Locate the cell with the specified text and output its [x, y] center coordinate. 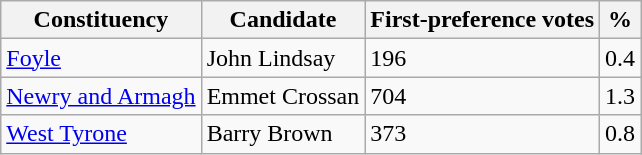
704 [482, 96]
Barry Brown [283, 134]
Constituency [101, 20]
Emmet Crossan [283, 96]
First-preference votes [482, 20]
West Tyrone [101, 134]
Candidate [283, 20]
373 [482, 134]
196 [482, 58]
Newry and Armagh [101, 96]
0.8 [620, 134]
% [620, 20]
0.4 [620, 58]
1.3 [620, 96]
Foyle [101, 58]
John Lindsay [283, 58]
